Determine the (X, Y) coordinate at the center of the cell enclosing the given text.  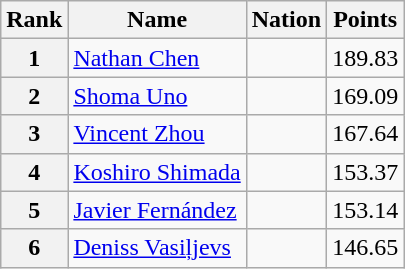
189.83 (366, 58)
169.09 (366, 96)
167.64 (366, 134)
6 (34, 248)
Koshiro Shimada (157, 172)
1 (34, 58)
146.65 (366, 248)
153.14 (366, 210)
Javier Fernández (157, 210)
5 (34, 210)
Shoma Uno (157, 96)
153.37 (366, 172)
Nation (286, 20)
2 (34, 96)
4 (34, 172)
Vincent Zhou (157, 134)
Points (366, 20)
Rank (34, 20)
Deniss Vasiļjevs (157, 248)
3 (34, 134)
Nathan Chen (157, 58)
Name (157, 20)
